From the cell containing the given text, extract its center point as (x, y) coordinate. 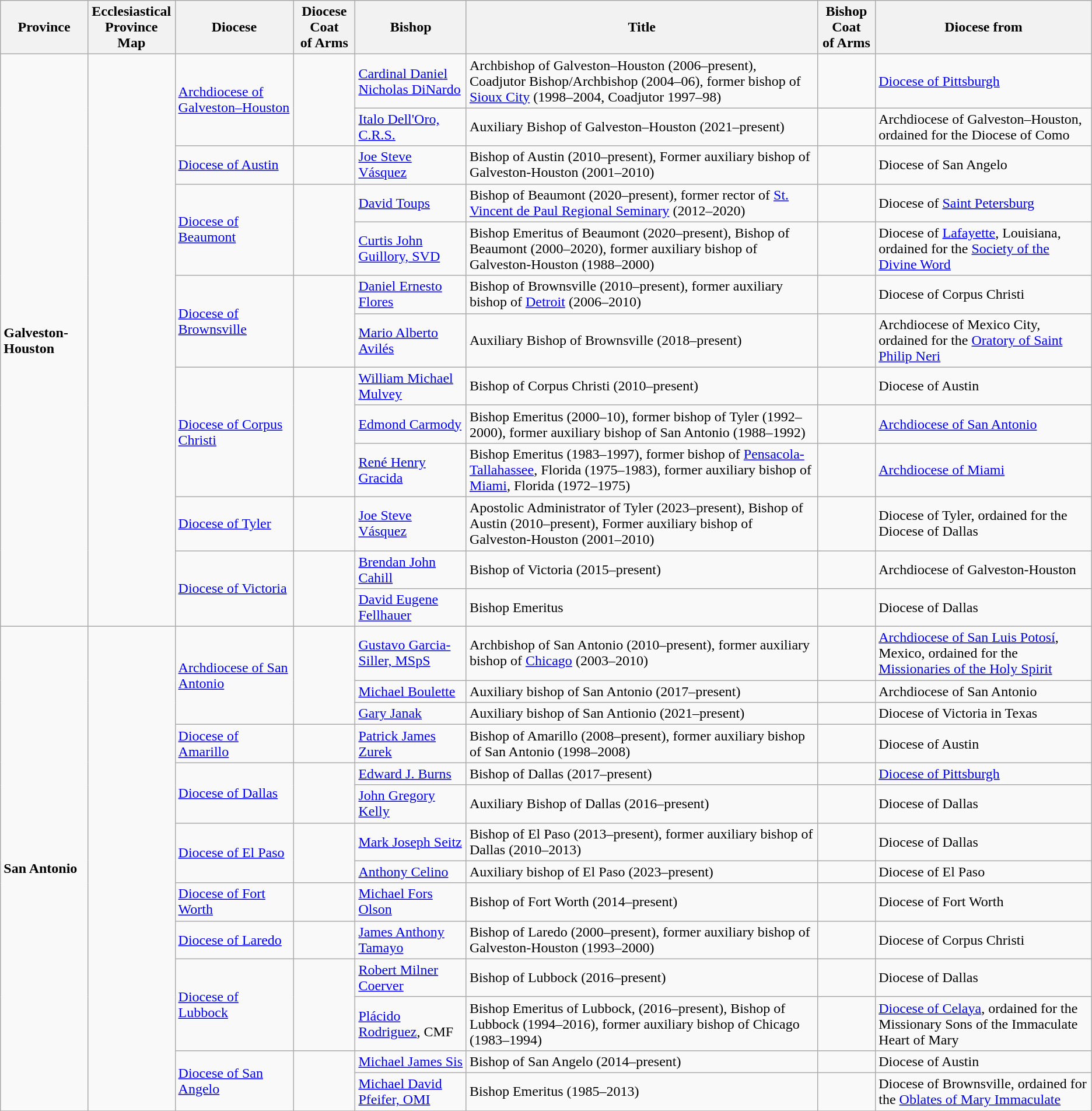
Diocese Coatof Arms (324, 27)
Auxiliary bishop of San Antionio (2021–present) (642, 714)
Bishop Emeritus (642, 608)
René Henry Gracida (411, 470)
Michael James Sis (411, 1061)
Edward J. Burns (411, 774)
Daniel Ernesto Flores (411, 294)
Italo Dell'Oro, C.R.S. (411, 127)
Auxiliary Bishop of Dallas (2016–present) (642, 804)
Diocese from (984, 27)
Bishop of El Paso (2013–present), former auxiliary bishop of Dallas (2010–2013) (642, 841)
Archdiocese of San Luis Potosí, Mexico, ordained for the Missionaries of the Holy Spirit (984, 654)
Diocese of Beaumont (235, 230)
Gustavo Garcia-Siller, MSpS (411, 654)
Diocese (235, 27)
Auxiliary bishop of El Paso (2023–present) (642, 872)
Auxiliary Bishop of Brownsville (2018–present) (642, 340)
Edmond Carmody (411, 424)
Archbishop of Galveston–Houston (2006–present),Coadjutor Bishop/Archbishop (2004–06), former bishop of Sioux City (1998–2004, Coadjutor 1997–98) (642, 81)
James Anthony Tamayo (411, 939)
Bishop Emeritus (1983–1997), former bishop of Pensacola-Tallahassee, Florida (1975–1983), former auxiliary bishop of Miami, Florida (1972–1975) (642, 470)
Diocese of Tyler (235, 523)
Cardinal Daniel Nicholas DiNardo (411, 81)
Bishop of Lubbock (2016–present) (642, 978)
Anthony Celino (411, 872)
John Gregory Kelly (411, 804)
Curtis John Guillory, SVD (411, 249)
Brendan John Cahill (411, 570)
San Antonio (44, 869)
Archdiocese of Mexico City, ordained for the Oratory of Saint Philip Neri (984, 340)
Diocese of Celaya, ordained for the Missionary Sons of the Immaculate Heart of Mary (984, 1023)
Diocese of Tyler, ordained for the Diocese of Dallas (984, 523)
Bishop of Beaumont (2020–present), former rector of St. Vincent de Paul Regional Seminary (2012–2020) (642, 203)
Bishop of San Angelo (2014–present) (642, 1061)
Bishop of Laredo (2000–present), former auxiliary bishop of Galveston-Houston (1993–2000) (642, 939)
Archdiocese of Galveston–Houston (235, 100)
Gary Janak (411, 714)
Bishop Emeritus of Lubbock, (2016–present), Bishop of Lubbock (1994–2016), former auxiliary bishop of Chicago (1983–1994) (642, 1023)
Diocese of Lubbock (235, 1005)
Michael Fors Olson (411, 902)
Bishop of Brownsville (2010–present), former auxiliary bishop of Detroit (2006–2010) (642, 294)
William Michael Mulvey (411, 386)
Diocese of Victoria (235, 589)
Bishop of Dallas (2017–present) (642, 774)
Archdiocese of Miami (984, 470)
Bishop of Austin (2010–present), Former auxiliary bishop of Galveston-Houston (2001–2010) (642, 165)
Plácido Rodriguez, CMF (411, 1023)
Bishop Emeritus (1985–2013) (642, 1091)
Bishop of Amarillo (2008–present), former auxiliary bishop of San Antonio (1998–2008) (642, 743)
Galveston-Houston (44, 341)
Auxiliary Bishop of Galveston–Houston (2021–present) (642, 127)
Mark Joseph Seitz (411, 841)
Ecclesiastical Province Map (131, 27)
Apostolic Administrator of Tyler (2023–present), Bishop of Austin (2010–present), Former auxiliary bishop of Galveston-Houston (2001–2010) (642, 523)
Diocese of Amarillo (235, 743)
Auxiliary bishop of San Antonio (2017–present) (642, 691)
Archbishop of San Antonio (2010–present), former auxiliary bishop of Chicago (2003–2010) (642, 654)
David Toups (411, 203)
Robert Milner Coerver (411, 978)
Bishop of Victoria (2015–present) (642, 570)
Michael David Pfeifer, OMI (411, 1091)
Bishop Emeritus (2000–10), former bishop of Tyler (1992–2000), former auxiliary bishop of San Antonio (1988–1992) (642, 424)
Diocese of Laredo (235, 939)
Patrick James Zurek (411, 743)
Bishop Emeritus of Beaumont (2020–present), Bishop of Beaumont (2000–2020), former auxiliary bishop of Galveston-Houston (1988–2000) (642, 249)
Diocese of Saint Petersburg (984, 203)
Diocese of Brownsville, ordained for the Oblates of Mary Immaculate (984, 1091)
Province (44, 27)
Bishop of Corpus Christi (2010–present) (642, 386)
David Eugene Fellhauer (411, 608)
Mario Alberto Avilés (411, 340)
Bishop Coatof Arms (846, 27)
Bishop (411, 27)
Title (642, 27)
Archdiocese of Galveston–Houston, ordained for the Diocese of Como (984, 127)
Archdiocese of Galveston-Houston (984, 570)
Bishop of Fort Worth (2014–present) (642, 902)
Diocese of Victoria in Texas (984, 714)
Michael Boulette (411, 691)
Diocese of Lafayette, Louisiana, ordained for the Society of the Divine Word (984, 249)
Diocese of Brownsville (235, 321)
